Extract the (X, Y) coordinate from the center of the cell holding the provided text.  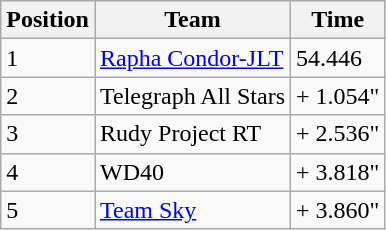
1 (48, 58)
2 (48, 96)
Telegraph All Stars (192, 96)
WD40 (192, 172)
+ 3.818" (338, 172)
+ 3.860" (338, 210)
Team Sky (192, 210)
4 (48, 172)
+ 2.536" (338, 134)
Position (48, 20)
54.446 (338, 58)
Time (338, 20)
Rudy Project RT (192, 134)
+ 1.054" (338, 96)
Rapha Condor-JLT (192, 58)
5 (48, 210)
Team (192, 20)
3 (48, 134)
